Output the (X, Y) coordinate of the center of the cell containing the given text.  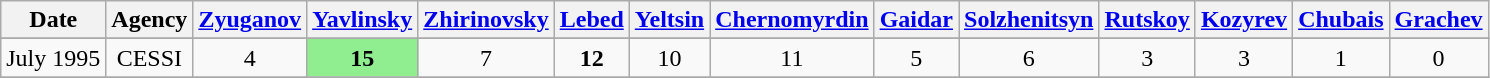
Yavlinsky (362, 20)
12 (592, 58)
15 (362, 58)
Gaidar (916, 20)
Solzhenitsyn (1028, 20)
Lebed (592, 20)
Zhirinovsky (486, 20)
10 (669, 58)
Zyuganov (250, 20)
4 (250, 58)
7 (486, 58)
Chubais (1341, 20)
Date (54, 20)
Grachev (1438, 20)
5 (916, 58)
6 (1028, 58)
July 1995 (54, 58)
11 (792, 58)
Chernomyrdin (792, 20)
Agency (150, 20)
1 (1341, 58)
0 (1438, 58)
Kozyrev (1244, 20)
CESSI (150, 58)
Rutskoy (1147, 20)
Yeltsin (669, 20)
